Find where the given text appears and provide that cell's center as (x, y) coordinate. 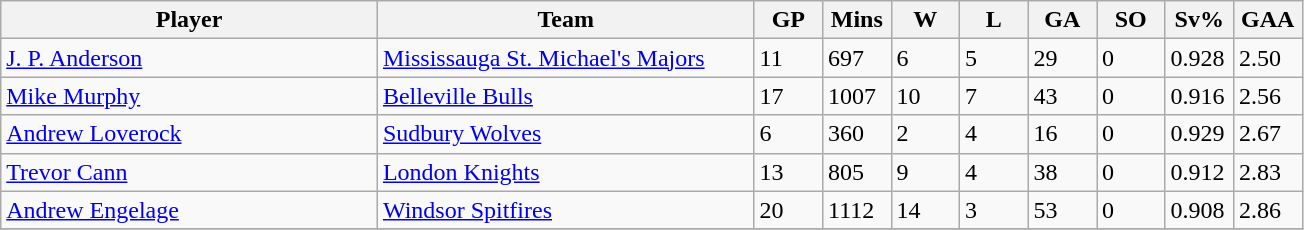
697 (857, 58)
2 (925, 134)
Andrew Loverock (190, 134)
2.83 (1268, 172)
Team (566, 20)
38 (1062, 172)
2.50 (1268, 58)
Mins (857, 20)
GAA (1268, 20)
1007 (857, 96)
Sv% (1199, 20)
Mike Murphy (190, 96)
London Knights (566, 172)
805 (857, 172)
29 (1062, 58)
Windsor Spitfires (566, 210)
360 (857, 134)
5 (994, 58)
J. P. Anderson (190, 58)
L (994, 20)
SO (1130, 20)
17 (788, 96)
11 (788, 58)
Andrew Engelage (190, 210)
2.56 (1268, 96)
10 (925, 96)
Trevor Cann (190, 172)
1112 (857, 210)
0.928 (1199, 58)
2.86 (1268, 210)
GP (788, 20)
13 (788, 172)
Belleville Bulls (566, 96)
Sudbury Wolves (566, 134)
W (925, 20)
14 (925, 210)
3 (994, 210)
0.929 (1199, 134)
Mississauga St. Michael's Majors (566, 58)
16 (1062, 134)
20 (788, 210)
0.916 (1199, 96)
2.67 (1268, 134)
9 (925, 172)
GA (1062, 20)
43 (1062, 96)
0.908 (1199, 210)
7 (994, 96)
Player (190, 20)
0.912 (1199, 172)
53 (1062, 210)
